Search for the cell housing the specified text and yield its (X, Y) center coordinate. 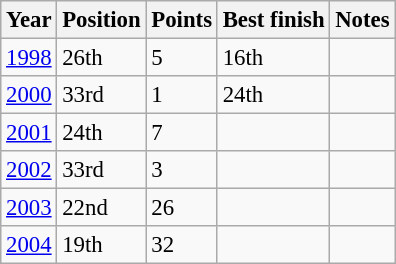
Year (29, 20)
2004 (29, 245)
1 (182, 95)
Notes (362, 20)
5 (182, 58)
2002 (29, 170)
32 (182, 245)
16th (273, 58)
2000 (29, 95)
1998 (29, 58)
Points (182, 20)
22nd (102, 208)
19th (102, 245)
26th (102, 58)
7 (182, 133)
2001 (29, 133)
Best finish (273, 20)
26 (182, 208)
Position (102, 20)
2003 (29, 208)
3 (182, 170)
